Pinpoint the cell where the given text exists, returning its [x, y] midpoint coordinate. 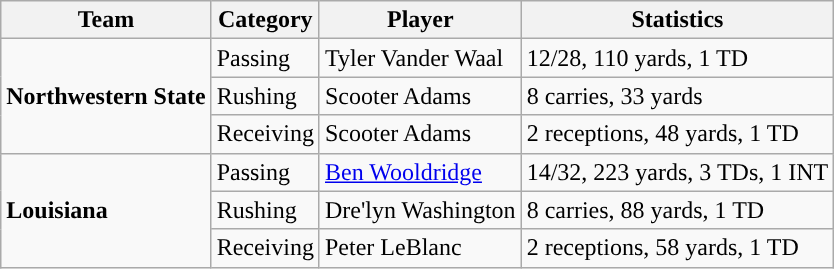
Tyler Vander Waal [420, 58]
12/28, 110 yards, 1 TD [678, 58]
14/32, 223 yards, 3 TDs, 1 INT [678, 172]
2 receptions, 48 yards, 1 TD [678, 134]
Ben Wooldridge [420, 172]
Dre'lyn Washington [420, 210]
Louisiana [106, 210]
Player [420, 20]
Team [106, 20]
Peter LeBlanc [420, 248]
8 carries, 33 yards [678, 96]
Category [265, 20]
Statistics [678, 20]
2 receptions, 58 yards, 1 TD [678, 248]
Northwestern State [106, 96]
8 carries, 88 yards, 1 TD [678, 210]
